Extract the [X, Y] coordinate from the center of the cell holding the provided text.  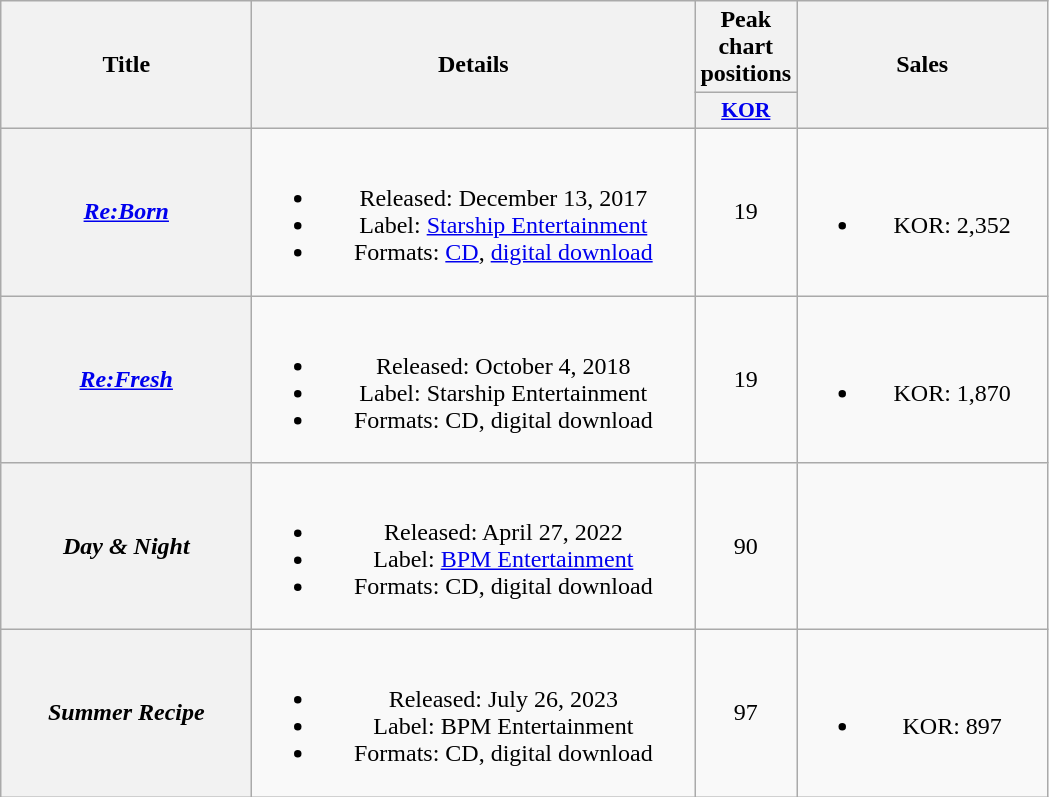
Released: April 27, 2022Label: BPM EntertainmentFormats: CD, digital download [474, 546]
Peak chart positions [746, 47]
Details [474, 65]
Released: July 26, 2023Label: BPM EntertainmentFormats: CD, digital download [474, 714]
Day & Night [126, 546]
Title [126, 65]
KOR: 1,870 [922, 380]
KOR [746, 111]
KOR: 897 [922, 714]
97 [746, 714]
Sales [922, 65]
Re:Born [126, 212]
90 [746, 546]
KOR: 2,352 [922, 212]
Summer Recipe [126, 714]
Re:Fresh [126, 380]
Released: October 4, 2018Label: Starship EntertainmentFormats: CD, digital download [474, 380]
Released: December 13, 2017Label: Starship EntertainmentFormats: CD, digital download [474, 212]
